Scan for the cell matching the given text and deliver its [x, y] coordinate at center. 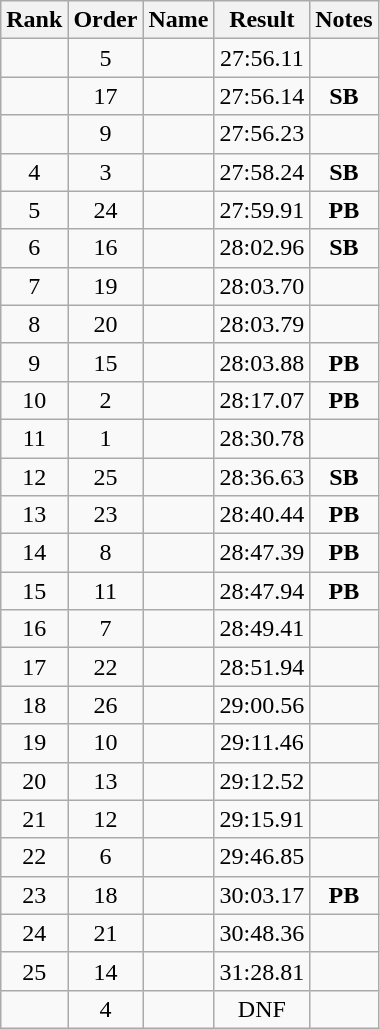
28:36.63 [262, 477]
3 [106, 172]
Notes [344, 20]
30:48.36 [262, 933]
28:17.07 [262, 400]
1 [106, 438]
29:11.46 [262, 743]
26 [106, 705]
28:30.78 [262, 438]
28:03.88 [262, 362]
2 [106, 400]
29:15.91 [262, 819]
28:03.70 [262, 286]
27:58.24 [262, 172]
28:02.96 [262, 248]
29:00.56 [262, 705]
27:56.11 [262, 58]
28:47.94 [262, 591]
28:51.94 [262, 667]
28:47.39 [262, 553]
Name [178, 20]
Result [262, 20]
DNF [262, 1009]
29:46.85 [262, 857]
Order [106, 20]
28:03.79 [262, 324]
31:28.81 [262, 971]
27:56.23 [262, 134]
29:12.52 [262, 781]
27:59.91 [262, 210]
28:40.44 [262, 515]
Rank [34, 20]
30:03.17 [262, 895]
28:49.41 [262, 629]
27:56.14 [262, 96]
